Identify which cell holds the provided text, then report its [x, y] central coordinate. 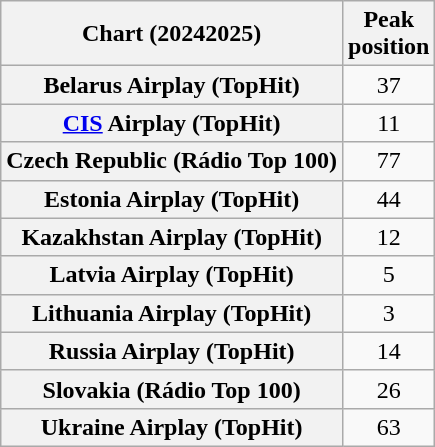
Ukraine Airplay (TopHit) [172, 427]
Slovakia (Rádio Top 100) [172, 389]
Russia Airplay (TopHit) [172, 351]
63 [389, 427]
Lithuania Airplay (TopHit) [172, 313]
26 [389, 389]
Peakposition [389, 34]
Kazakhstan Airplay (TopHit) [172, 237]
CIS Airplay (TopHit) [172, 123]
5 [389, 275]
Latvia Airplay (TopHit) [172, 275]
Chart (20242025) [172, 34]
3 [389, 313]
12 [389, 237]
Estonia Airplay (TopHit) [172, 199]
11 [389, 123]
44 [389, 199]
14 [389, 351]
77 [389, 161]
Belarus Airplay (TopHit) [172, 85]
37 [389, 85]
Czech Republic (Rádio Top 100) [172, 161]
